Find where the given text appears and provide that cell's center as [x, y] coordinate. 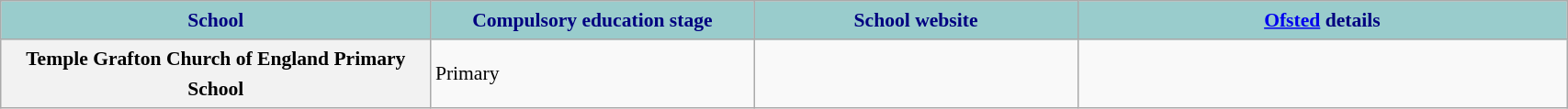
Ofsted details [1322, 20]
School [216, 20]
Compulsory education stage [592, 20]
Temple Grafton Church of England Primary School [216, 75]
Primary [592, 75]
School website [916, 20]
